From the cell containing the given text, extract its center point as (x, y) coordinate. 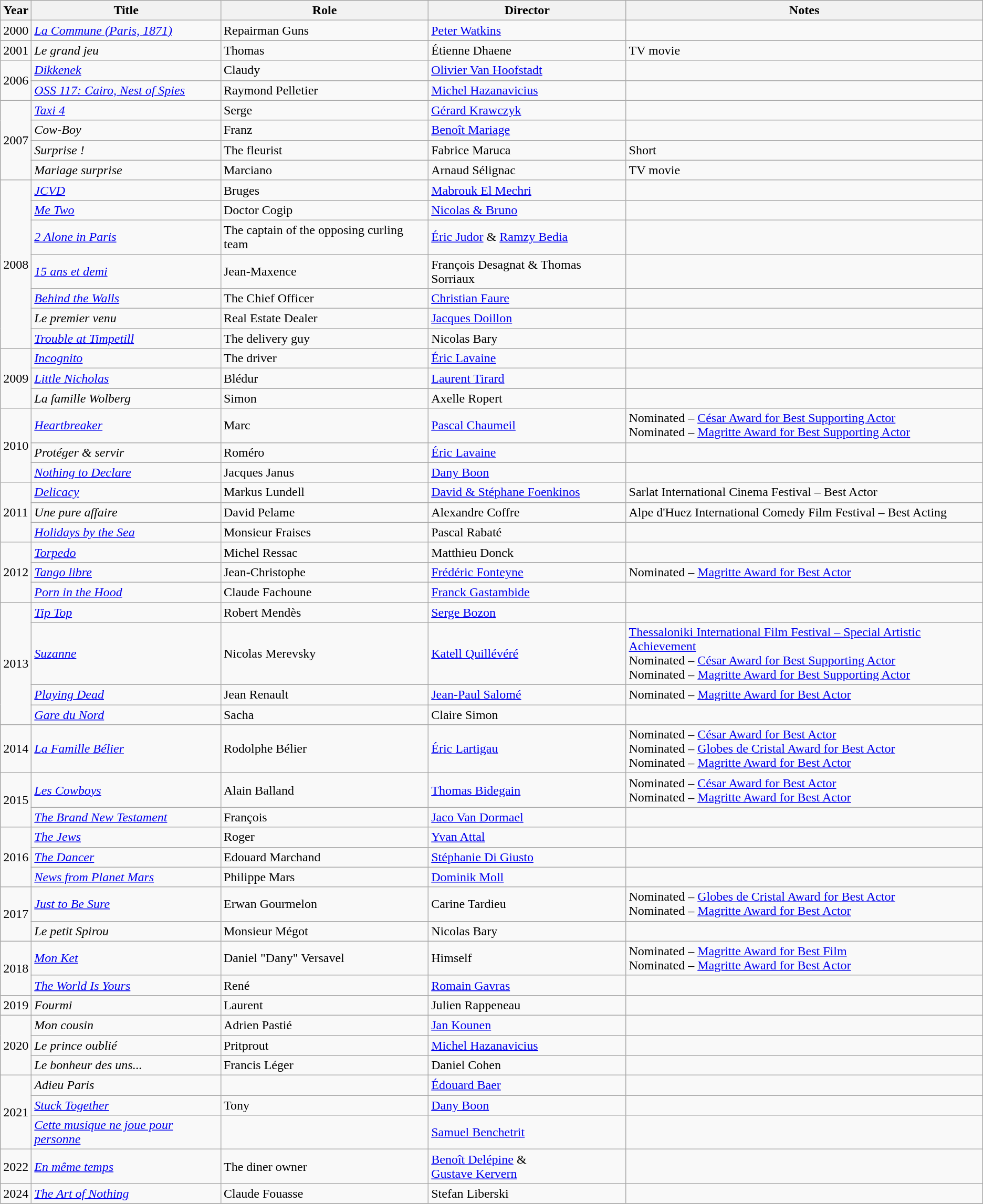
François (325, 817)
Michel Ressac (325, 552)
Heartbreaker (126, 425)
2008 (16, 264)
Daniel Cohen (527, 1065)
Nominated – Globes de Cristal Award for Best ActorNominated – Magritte Award for Best Actor (804, 904)
2011 (16, 512)
Mon Ket (126, 958)
Dikkenek (126, 70)
Axelle Ropert (527, 398)
Nominated – Magritte Award for Best FilmNominated – Magritte Award for Best Actor (804, 958)
News from Planet Mars (126, 877)
Edouard Marchand (325, 857)
Le premier venu (126, 319)
2018 (16, 968)
Pascal Chaumeil (527, 425)
Real Estate Dealer (325, 319)
The Chief Officer (325, 299)
Roger (325, 837)
Jacques Doillon (527, 319)
Claudy (325, 70)
Sacha (325, 715)
Matthieu Donck (527, 552)
Tango libre (126, 572)
Jaco Van Dormael (527, 817)
Claire Simon (527, 715)
Behind the Walls (126, 299)
The Dancer (126, 857)
Playing Dead (126, 695)
Stéphanie Di Giusto (527, 857)
The World Is Yours (126, 985)
Porn in the Hood (126, 592)
La famille Wolberg (126, 398)
Nicolas & Bruno (527, 210)
Rodolphe Bélier (325, 749)
Blédur (325, 378)
Olivier Van Hoofstadt (527, 70)
Cette musique ne joue pour personne (126, 1133)
Protéger & servir (126, 452)
Serge Bozon (527, 612)
Fourmi (126, 1005)
Trouble at Timpetill (126, 339)
2000 (16, 30)
Jean Renault (325, 695)
Romain Gavras (527, 985)
Le prince oublié (126, 1045)
Repairman Guns (325, 30)
David & Stéphane Foenkinos (527, 492)
2010 (16, 445)
Marciano (325, 170)
2024 (16, 1194)
2019 (16, 1005)
Me Two (126, 210)
Monsieur Fraises (325, 532)
Incognito (126, 358)
René (325, 985)
2009 (16, 378)
Year (16, 10)
Édouard Baer (527, 1085)
Thomas Bidegain (527, 790)
Julien Rappeneau (527, 1005)
Serge (325, 110)
2015 (16, 800)
Simon (325, 398)
Jean-Christophe (325, 572)
Jean-Maxence (325, 271)
2016 (16, 857)
Samuel Benchetrit (527, 1133)
Nicolas Merevsky (325, 654)
The driver (325, 358)
Nominated – César Award for Best ActorNominated – Magritte Award for Best Actor (804, 790)
Éric Lartigau (527, 749)
Étienne Dhaene (527, 50)
Delicacy (126, 492)
2012 (16, 572)
La Commune (Paris, 1871) (126, 30)
Marc (325, 425)
Pritprout (325, 1045)
Katell Quillévéré (527, 654)
Mon cousin (126, 1025)
Peter Watkins (527, 30)
Cow-Boy (126, 130)
2013 (16, 663)
Francis Léger (325, 1065)
Director (527, 10)
Jan Kounen (527, 1025)
François Desagnat & Thomas Sorriaux (527, 271)
Adieu Paris (126, 1085)
Le grand jeu (126, 50)
Short (804, 150)
Laurent (325, 1005)
Pascal Rabaté (527, 532)
Gare du Nord (126, 715)
Sarlat International Cinema Festival – Best Actor (804, 492)
Stefan Liberski (527, 1194)
Mabrouk El Mechri (527, 190)
Jacques Janus (325, 472)
Alain Balland (325, 790)
Nominated – César Award for Best Supporting ActorNominated – Magritte Award for Best Supporting Actor (804, 425)
The captain of the opposing curling team (325, 237)
La Famille Bélier (126, 749)
Arnaud Sélignac (527, 170)
2021 (16, 1113)
Bruges (325, 190)
Doctor Cogip (325, 210)
Markus Lundell (325, 492)
Le bonheur des uns... (126, 1065)
Jean-Paul Salomé (527, 695)
Alpe d'Huez International Comedy Film Festival – Best Acting (804, 512)
Alexandre Coffre (527, 512)
Franck Gastambide (527, 592)
Robert Mendès (325, 612)
2 Alone in Paris (126, 237)
Franz (325, 130)
Suzanne (126, 654)
2001 (16, 50)
Les Cowboys (126, 790)
Adrien Pastié (325, 1025)
Torpedo (126, 552)
Daniel "Dany" Versavel (325, 958)
Notes (804, 10)
Surprise ! (126, 150)
En même temps (126, 1166)
Fabrice Maruca (527, 150)
15 ans et demi (126, 271)
Gérard Krawczyk (527, 110)
The diner owner (325, 1166)
Tony (325, 1105)
Monsieur Mégot (325, 931)
Role (325, 10)
Taxi 4 (126, 110)
Claude Fachoune (325, 592)
Tip Top (126, 612)
Une pure affaire (126, 512)
Frédéric Fonteyne (527, 572)
Claude Fouasse (325, 1194)
OSS 117: Cairo, Nest of Spies (126, 90)
The fleurist (325, 150)
Yvan Attal (527, 837)
JCVD (126, 190)
2007 (16, 140)
Himself (527, 958)
Éric Judor & Ramzy Bedia (527, 237)
The Art of Nothing (126, 1194)
Little Nicholas (126, 378)
Laurent Tirard (527, 378)
Roméro (325, 452)
2006 (16, 80)
2022 (16, 1166)
Erwan Gourmelon (325, 904)
Philippe Mars (325, 877)
David Pelame (325, 512)
Just to Be Sure (126, 904)
Thomas (325, 50)
Nothing to Declare (126, 472)
Le petit Spirou (126, 931)
Dominik Moll (527, 877)
Benoît Mariage (527, 130)
2017 (16, 914)
Mariage surprise (126, 170)
Carine Tardieu (527, 904)
The Jews (126, 837)
The delivery guy (325, 339)
Benoît Delépine & Gustave Kervern (527, 1166)
Raymond Pelletier (325, 90)
2014 (16, 749)
Christian Faure (527, 299)
Title (126, 10)
Nominated – César Award for Best ActorNominated – Globes de Cristal Award for Best ActorNominated – Magritte Award for Best Actor (804, 749)
The Brand New Testament (126, 817)
Holidays by the Sea (126, 532)
Stuck Together (126, 1105)
2020 (16, 1045)
